Extract the (X, Y) coordinate from the center of the cell holding the provided text.  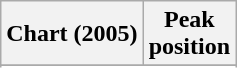
Chart (2005) (72, 34)
Peakposition (189, 34)
